Pinpoint the cell where the given text exists, returning its [x, y] midpoint coordinate. 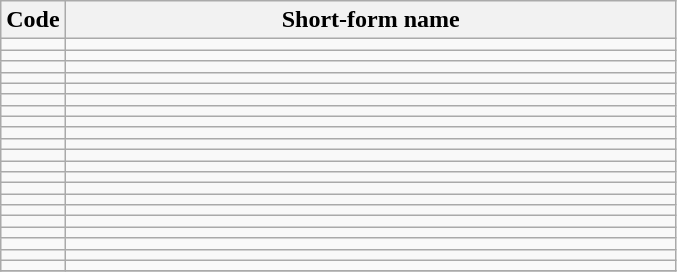
Short-form name [370, 20]
Code [33, 20]
